For the text-containing cell, return its midpoint in (X, Y) coordinate format. 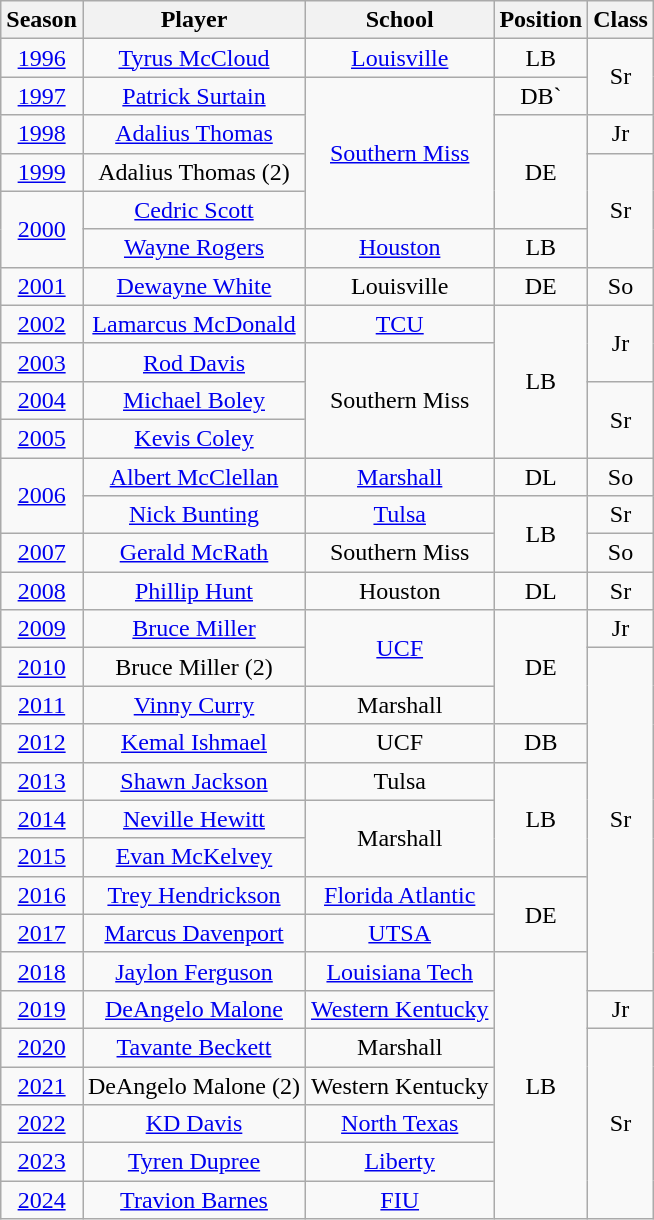
Gerald McRath (194, 553)
1999 (42, 172)
Dewayne White (194, 286)
Tavante Beckett (194, 1047)
DB` (541, 96)
Adalius Thomas (2) (194, 172)
2014 (42, 819)
Tyrus McCloud (194, 58)
DeAngelo Malone (2) (194, 1085)
Jaylon Ferguson (194, 971)
Bruce Miller (194, 629)
Player (194, 20)
Phillip Hunt (194, 591)
1996 (42, 58)
Tyren Dupree (194, 1162)
Liberty (400, 1162)
School (400, 20)
2009 (42, 629)
Travion Barnes (194, 1200)
North Texas (400, 1124)
Cedric Scott (194, 210)
Marcus Davenport (194, 933)
1997 (42, 96)
Michael Boley (194, 400)
2013 (42, 781)
Neville Hewitt (194, 819)
2011 (42, 705)
Lamarcus McDonald (194, 324)
Florida Atlantic (400, 895)
2022 (42, 1124)
Adalius Thomas (194, 134)
2017 (42, 933)
Season (42, 20)
2019 (42, 1009)
2021 (42, 1085)
2012 (42, 743)
Patrick Surtain (194, 96)
2005 (42, 438)
Louisiana Tech (400, 971)
DB (541, 743)
Rod Davis (194, 362)
FIU (400, 1200)
Bruce Miller (2) (194, 667)
Trey Hendrickson (194, 895)
Kemal Ishmael (194, 743)
Shawn Jackson (194, 781)
2003 (42, 362)
Position (541, 20)
2006 (42, 496)
Nick Bunting (194, 515)
2024 (42, 1200)
Wayne Rogers (194, 248)
2023 (42, 1162)
DeAngelo Malone (194, 1009)
2015 (42, 857)
2002 (42, 324)
Vinny Curry (194, 705)
TCU (400, 324)
UTSA (400, 933)
2000 (42, 229)
Class (621, 20)
Kevis Coley (194, 438)
2007 (42, 553)
2008 (42, 591)
2020 (42, 1047)
2016 (42, 895)
2010 (42, 667)
2018 (42, 971)
2004 (42, 400)
Evan McKelvey (194, 857)
Albert McClellan (194, 477)
KD Davis (194, 1124)
2001 (42, 286)
1998 (42, 134)
